Determine the (x, y) coordinate at the center of the cell enclosing the given text.  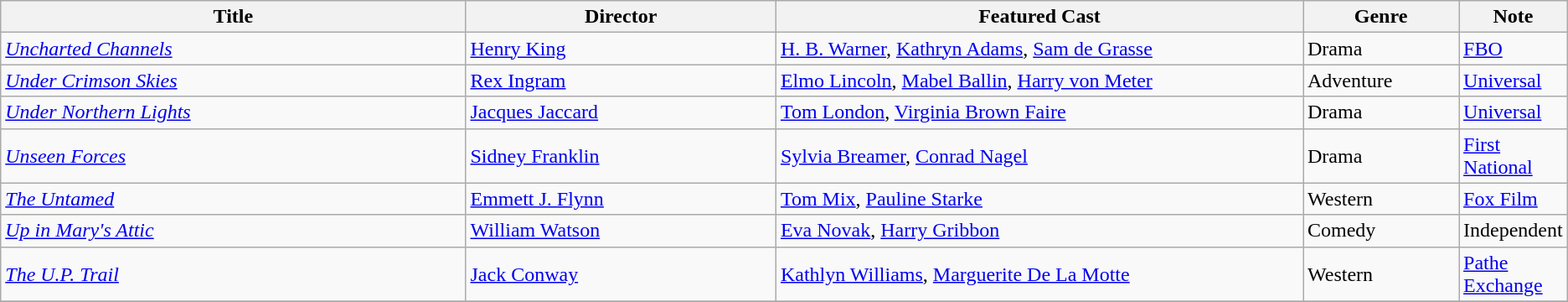
Elmo Lincoln, Mabel Ballin, Harry von Meter (1039, 81)
Sylvia Breamer, Conrad Nagel (1039, 156)
Title (233, 17)
Tom Mix, Pauline Starke (1039, 199)
Fox Film (1514, 199)
Under Northern Lights (233, 112)
Rex Ingram (621, 81)
Genre (1381, 17)
Under Crimson Skies (233, 81)
FBO (1514, 49)
Note (1514, 17)
Up in Mary's Attic (233, 231)
Unseen Forces (233, 156)
The U.P. Trail (233, 273)
Director (621, 17)
Jack Conway (621, 273)
Sidney Franklin (621, 156)
Independent (1514, 231)
Featured Cast (1039, 17)
Emmett J. Flynn (621, 199)
Pathe Exchange (1514, 273)
Tom London, Virginia Brown Faire (1039, 112)
Adventure (1381, 81)
Henry King (621, 49)
Uncharted Channels (233, 49)
First National (1514, 156)
Comedy (1381, 231)
H. B. Warner, Kathryn Adams, Sam de Grasse (1039, 49)
Kathlyn Williams, Marguerite De La Motte (1039, 273)
Eva Novak, Harry Gribbon (1039, 231)
The Untamed (233, 199)
Jacques Jaccard (621, 112)
William Watson (621, 231)
